Extract the [x, y] coordinate from the center of the cell holding the provided text.  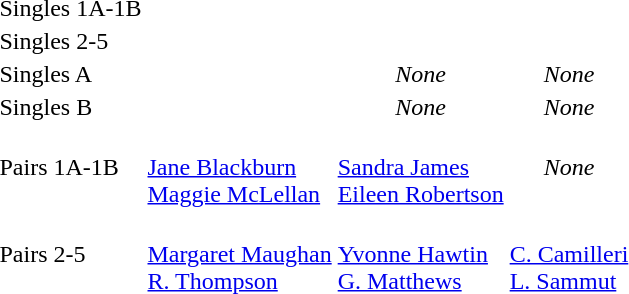
Sandra James Eileen Robertson [420, 167]
Jane Blackburn Maggie McLellan [240, 167]
